Capture the cell that displays the provided text and extract its (X, Y) central coordinate. 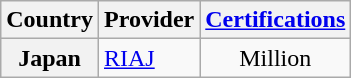
Provider (148, 20)
Certifications (276, 20)
Million (276, 58)
Japan (50, 58)
RIAJ (148, 58)
Country (50, 20)
